Detect which cell encompasses the target text, then output its (x, y) center coordinate. 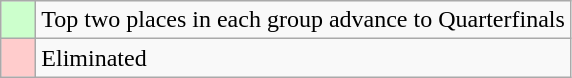
Top two places in each group advance to Quarterfinals (304, 20)
Eliminated (304, 58)
